Return [x, y] of the center of cell containing provided text 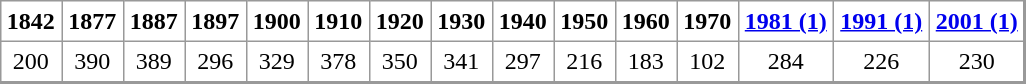
230 [977, 62]
341 [462, 62]
1950 [585, 21]
1842 [31, 21]
216 [585, 62]
1900 [277, 21]
297 [523, 62]
1897 [216, 21]
1970 [708, 21]
200 [31, 62]
1920 [400, 21]
296 [216, 62]
226 [882, 62]
1930 [462, 21]
183 [646, 62]
1910 [339, 21]
1960 [646, 21]
1877 [93, 21]
1887 [154, 21]
378 [339, 62]
390 [93, 62]
1991 (1) [882, 21]
1981 (1) [786, 21]
284 [786, 62]
1940 [523, 21]
350 [400, 62]
2001 (1) [977, 21]
389 [154, 62]
329 [277, 62]
102 [708, 62]
